Find where the given text appears and provide that cell's center as [x, y] coordinate. 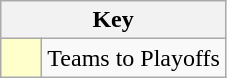
Key [114, 20]
Teams to Playoffs [134, 58]
